Capture the cell that displays the provided text and extract its (x, y) central coordinate. 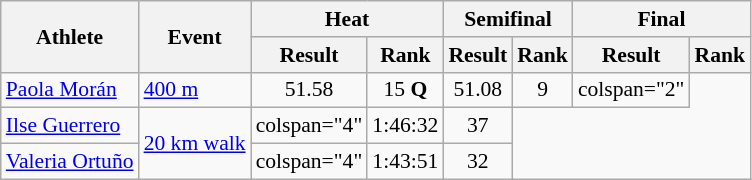
51.58 (310, 90)
Semifinal (508, 19)
Paola Morán (70, 90)
20 km walk (195, 144)
Event (195, 36)
Valeria Ortuño (70, 162)
37 (478, 126)
9 (542, 90)
Ilse Guerrero (70, 126)
Final (662, 19)
51.08 (478, 90)
1:43:51 (405, 162)
1:46:32 (405, 126)
Athlete (70, 36)
32 (478, 162)
Heat (348, 19)
15 Q (405, 90)
400 m (195, 90)
colspan="2" (632, 90)
